Output the (x, y) coordinate of the center of the cell containing the given text.  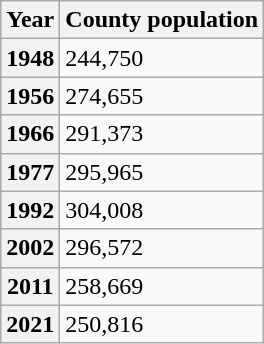
258,669 (162, 286)
295,965 (162, 172)
1977 (30, 172)
250,816 (162, 324)
244,750 (162, 58)
1948 (30, 58)
County population (162, 20)
1956 (30, 96)
2011 (30, 286)
274,655 (162, 96)
304,008 (162, 210)
2021 (30, 324)
2002 (30, 248)
1966 (30, 134)
291,373 (162, 134)
Year (30, 20)
296,572 (162, 248)
1992 (30, 210)
